Identify which cell holds the provided text, then report its [x, y] central coordinate. 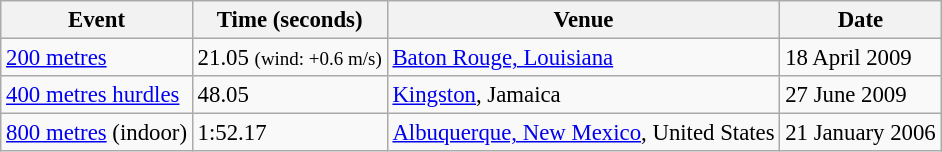
Time (seconds) [290, 20]
21.05 (wind: +0.6 m/s) [290, 58]
200 metres [97, 58]
18 April 2009 [860, 58]
Kingston, Jamaica [584, 95]
400 metres hurdles [97, 95]
Event [97, 20]
Date [860, 20]
1:52.17 [290, 133]
Albuquerque, New Mexico, United States [584, 133]
48.05 [290, 95]
21 January 2006 [860, 133]
Venue [584, 20]
Baton Rouge, Louisiana [584, 58]
800 metres (indoor) [97, 133]
27 June 2009 [860, 95]
